Output the [x, y] coordinate of the center of the cell containing the given text.  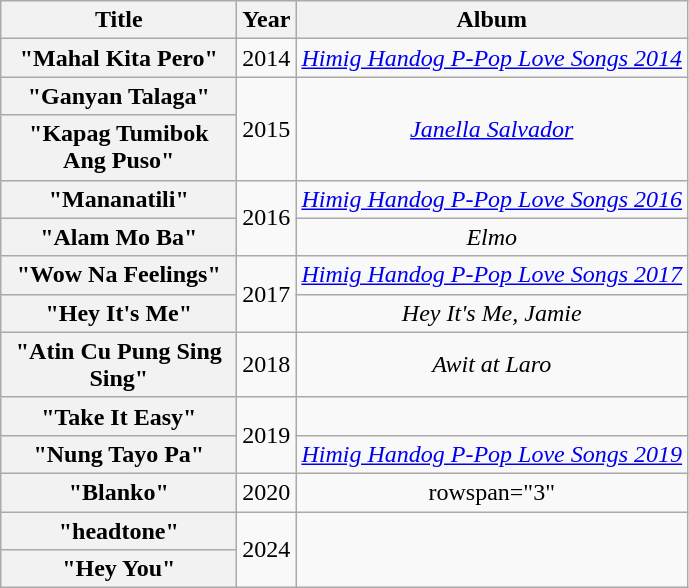
Year [266, 20]
"Take It Easy" [119, 416]
"Hey You" [119, 569]
Himig Handog P-Pop Love Songs 2016 [492, 199]
Hey It's Me, Jamie [492, 313]
Janella Salvador [492, 128]
"headtone" [119, 531]
2024 [266, 550]
2020 [266, 492]
2018 [266, 364]
"Mananatili" [119, 199]
2019 [266, 435]
Awit at Laro [492, 364]
2017 [266, 294]
"Alam Mo Ba" [119, 237]
"Mahal Kita Pero" [119, 58]
Himig Handog P-Pop Love Songs 2014 [492, 58]
"Ganyan Talaga" [119, 96]
"Wow Na Feelings" [119, 275]
Himig Handog P-Pop Love Songs 2019 [492, 454]
rowspan="3" [492, 492]
2014 [266, 58]
"Nung Tayo Pa" [119, 454]
"Kapag Tumibok Ang Puso" [119, 148]
"Blanko" [119, 492]
2015 [266, 128]
"Atin Cu Pung Sing Sing" [119, 364]
Himig Handog P-Pop Love Songs 2017 [492, 275]
Elmo [492, 237]
2016 [266, 218]
Title [119, 20]
Album [492, 20]
"Hey It's Me" [119, 313]
